Provide the (X, Y) coordinate of the cell's center where the given text is located.  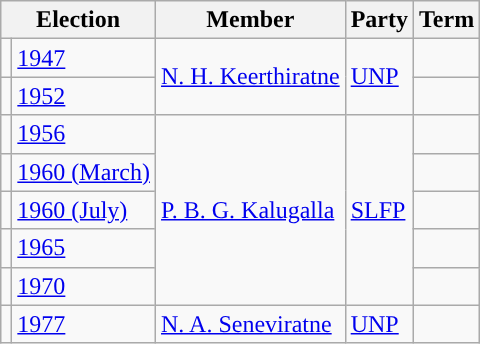
1952 (84, 96)
Member (251, 20)
1956 (84, 134)
1947 (84, 58)
1977 (84, 324)
P. B. G. Kalugalla (251, 210)
Term (447, 20)
1960 (March) (84, 172)
N. H. Keerthiratne (251, 77)
N. A. Seneviratne (251, 324)
Election (78, 20)
1965 (84, 248)
1970 (84, 286)
1960 (July) (84, 210)
Party (379, 20)
SLFP (379, 210)
